Find where the given text appears and provide that cell's center as [X, Y] coordinate. 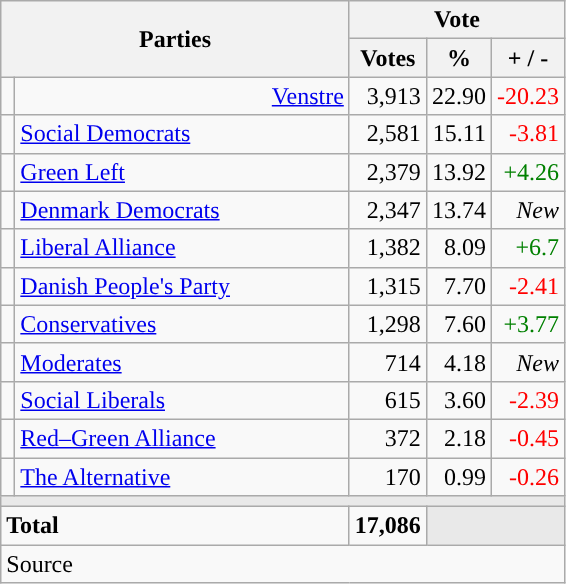
13.92 [458, 172]
3.60 [458, 400]
+ / - [528, 58]
7.60 [458, 324]
0.99 [458, 477]
4.18 [458, 362]
Source [283, 564]
13.74 [458, 210]
714 [388, 362]
2,379 [388, 172]
1,315 [388, 286]
22.90 [458, 96]
+3.77 [528, 324]
% [458, 58]
Moderates [182, 362]
2,347 [388, 210]
8.09 [458, 248]
Social Democrats [182, 134]
Green Left [182, 172]
Danish People's Party [182, 286]
Parties [176, 39]
-2.41 [528, 286]
17,086 [388, 526]
Social Liberals [182, 400]
Total [176, 526]
Denmark Democrats [182, 210]
-0.26 [528, 477]
3,913 [388, 96]
2,581 [388, 134]
Venstre [182, 96]
2.18 [458, 438]
Liberal Alliance [182, 248]
+6.7 [528, 248]
Conservatives [182, 324]
The Alternative [182, 477]
1,298 [388, 324]
615 [388, 400]
Votes [388, 58]
15.11 [458, 134]
Vote [456, 20]
Red–Green Alliance [182, 438]
+4.26 [528, 172]
1,382 [388, 248]
-20.23 [528, 96]
-3.81 [528, 134]
372 [388, 438]
170 [388, 477]
-0.45 [528, 438]
7.70 [458, 286]
-2.39 [528, 400]
